Find where the given text appears and provide that cell's center as (X, Y) coordinate. 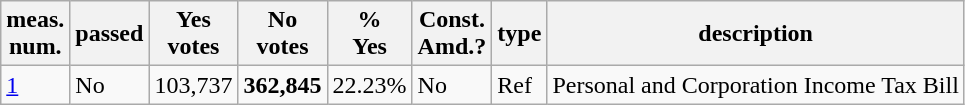
Const.Amd.? (452, 34)
103,737 (194, 85)
Yesvotes (194, 34)
description (756, 34)
meas.num. (36, 34)
passed (110, 34)
Ref (520, 85)
type (520, 34)
Novotes (282, 34)
1 (36, 85)
362,845 (282, 85)
Personal and Corporation Income Tax Bill (756, 85)
22.23% (370, 85)
%Yes (370, 34)
